Pinpoint the cell where the given text exists, returning its [X, Y] midpoint coordinate. 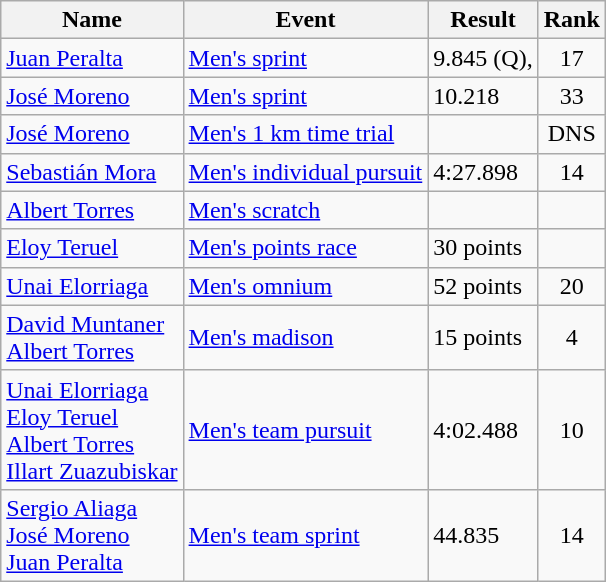
4 [572, 338]
Men's 1 km time trial [306, 134]
Men's team sprint [306, 535]
9.845 (Q), [483, 58]
52 points [483, 286]
Men's team pursuit [306, 430]
Men's madison [306, 338]
Men's scratch [306, 210]
Result [483, 20]
Sergio AliagaJosé MorenoJuan Peralta [92, 535]
Eloy Teruel [92, 248]
Albert Torres [92, 210]
Unai ElorriagaEloy TeruelAlbert TorresIllart Zuazubiskar [92, 430]
Sebastián Mora [92, 172]
Unai Elorriaga [92, 286]
30 points [483, 248]
33 [572, 96]
Men's individual pursuit [306, 172]
Event [306, 20]
DNS [572, 134]
Men's points race [306, 248]
Men's omnium [306, 286]
44.835 [483, 535]
10.218 [483, 96]
17 [572, 58]
20 [572, 286]
Name [92, 20]
Rank [572, 20]
Juan Peralta [92, 58]
4:02.488 [483, 430]
10 [572, 430]
15 points [483, 338]
David MuntanerAlbert Torres [92, 338]
4:27.898 [483, 172]
